Determine the (X, Y) coordinate at the center of the cell enclosing the given text.  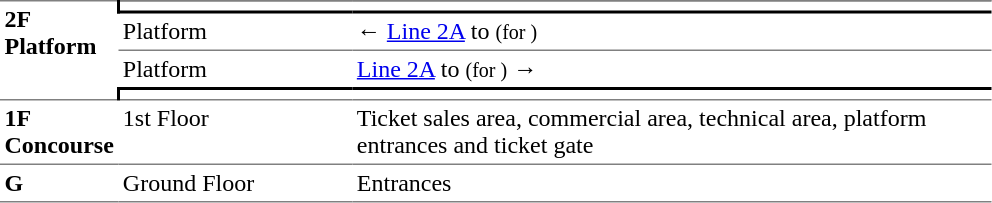
Entrances (672, 183)
← Line 2A to (for ) (672, 31)
G (59, 183)
1FConcourse (59, 132)
Ground Floor (235, 183)
Ticket sales area, commercial area, technical area, platform entrances and ticket gate (672, 132)
1st Floor (235, 132)
Line 2A to (for ) → (672, 69)
2FPlatform (59, 50)
